Capture the cell that displays the provided text and extract its (X, Y) central coordinate. 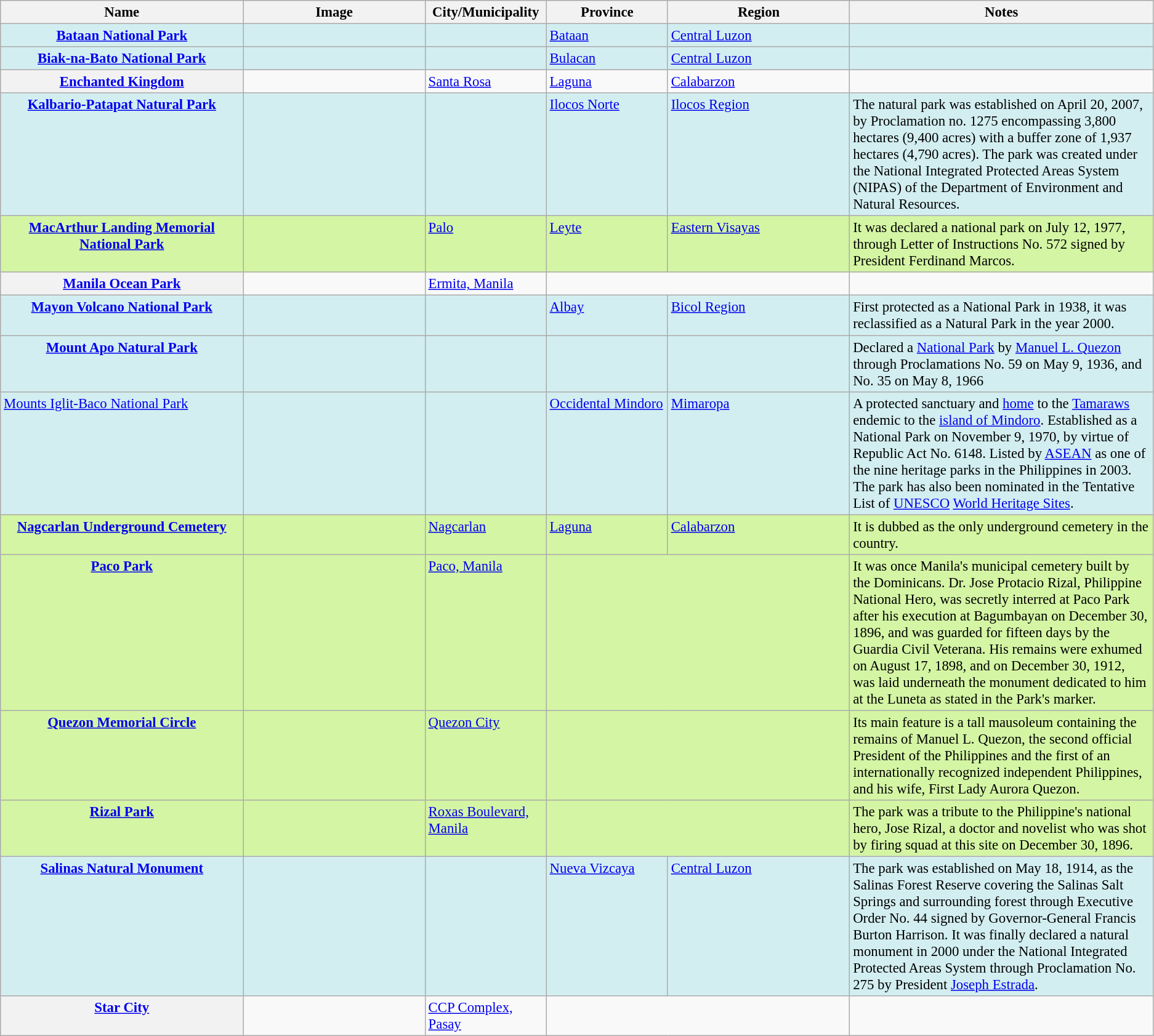
Bataan National Park (122, 36)
Notes (1001, 12)
It was declared a national park on July 12, 1977, through Letter of Instructions No. 572 signed by President Ferdinand Marcos. (1001, 244)
Ermita, Manila (485, 284)
Roxas Boulevard, Manila (485, 829)
City/Municipality (485, 12)
Leyte (607, 244)
Kalbario-Patapat Natural Park (122, 155)
Quezon Memorial Circle (122, 755)
Albay (607, 315)
Mount Apo Natural Park (122, 364)
Bulacan (607, 58)
MacArthur Landing Memorial National Park (122, 244)
Ilocos Norte (607, 155)
Nueva Vizcaya (607, 926)
Bicol Region (759, 315)
Name (122, 12)
Paco, Manila (485, 632)
Mimaropa (759, 453)
Manila Ocean Park (122, 284)
Province (607, 12)
Rizal Park (122, 829)
Paco Park (122, 632)
Palo (485, 244)
Santa Rosa (485, 82)
Nagcarlan Underground Cemetery (122, 534)
Occidental Mindoro (607, 453)
Eastern Visayas (759, 244)
Star City (122, 1016)
It is dubbed as the only underground cemetery in the country. (1001, 534)
Bataan (607, 36)
Ilocos Region (759, 155)
Region (759, 12)
CCP Complex, Pasay (485, 1016)
Quezon City (485, 755)
Mounts Iglit-Baco National Park (122, 453)
Biak-na-Bato National Park (122, 58)
Nagcarlan (485, 534)
Salinas Natural Monument (122, 926)
Image (334, 12)
Enchanted Kingdom (122, 82)
Mayon Volcano National Park (122, 315)
First protected as a National Park in 1938, it was reclassified as a Natural Park in the year 2000. (1001, 315)
Declared a National Park by Manuel L. Quezon through Proclamations No. 59 on May 9, 1936, and No. 35 on May 8, 1966 (1001, 364)
